Return (x, y) of the center of cell containing provided text 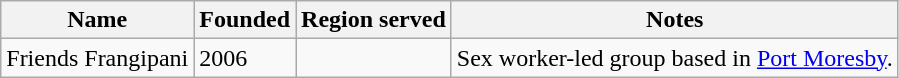
Sex worker-led group based in Port Moresby. (674, 58)
Region served (374, 20)
Notes (674, 20)
Friends Frangipani (98, 58)
Founded (245, 20)
2006 (245, 58)
Name (98, 20)
